Detect which cell encompasses the target text, then output its [x, y] center coordinate. 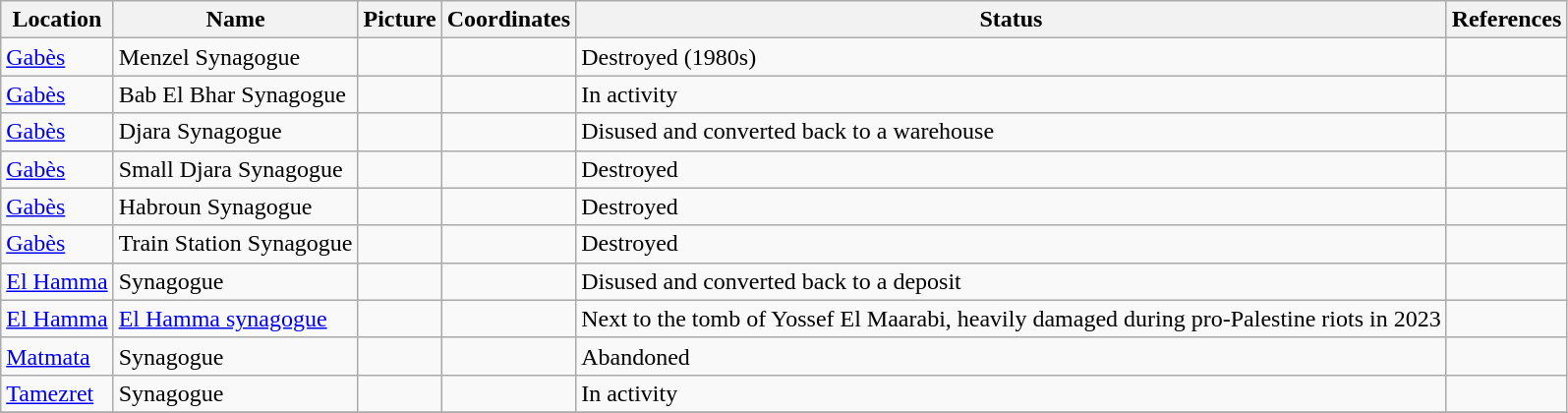
Tamezret [57, 393]
Djara Synagogue [236, 132]
Habroun Synagogue [236, 206]
Abandoned [1012, 356]
Destroyed (1980s) [1012, 57]
Status [1012, 20]
Small Djara Synagogue [236, 169]
Next to the tomb of Yossef El Maarabi, heavily damaged during pro-Palestine riots in 2023 [1012, 319]
Matmata [57, 356]
Train Station Synagogue [236, 244]
Picture [399, 20]
Disused and converted back to a deposit [1012, 281]
Name [236, 20]
Location [57, 20]
Coordinates [508, 20]
Menzel Synagogue [236, 57]
Bab El Bhar Synagogue [236, 94]
El Hamma synagogue [236, 319]
References [1506, 20]
Disused and converted back to a warehouse [1012, 132]
